Scan for the cell matching the given text and deliver its [x, y] coordinate at center. 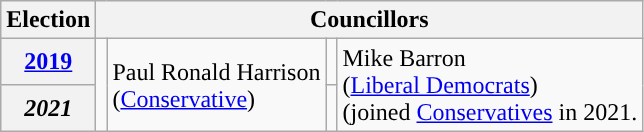
Councillors [370, 20]
Mike Barron(Liberal Democrats)(joined Conservatives in 2021. [490, 85]
Election [48, 20]
2021 [48, 108]
Paul Ronald Harrison(Conservative) [216, 85]
2019 [48, 62]
